From the cell containing the given text, extract its center point as (x, y) coordinate. 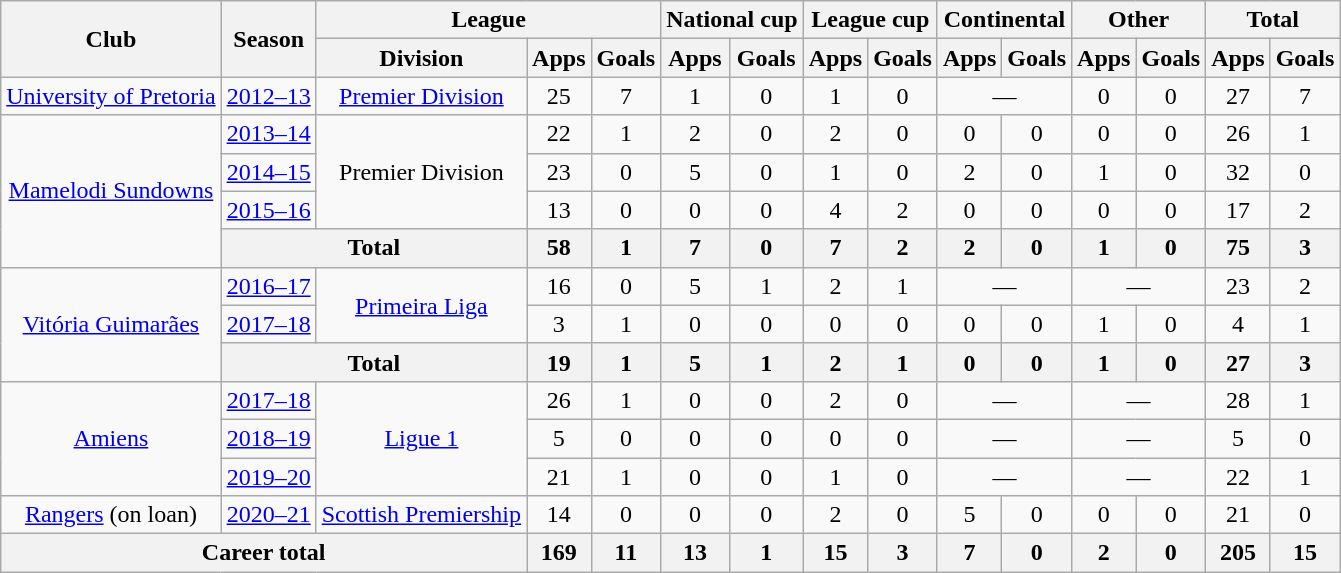
Season (268, 39)
2016–17 (268, 286)
University of Pretoria (111, 96)
2019–20 (268, 477)
205 (1238, 553)
58 (559, 248)
2012–13 (268, 96)
Other (1139, 20)
Continental (1004, 20)
Division (421, 58)
25 (559, 96)
Amiens (111, 438)
Primeira Liga (421, 305)
2015–16 (268, 210)
11 (626, 553)
2020–21 (268, 515)
28 (1238, 400)
2018–19 (268, 438)
17 (1238, 210)
Mamelodi Sundowns (111, 191)
19 (559, 362)
Rangers (on loan) (111, 515)
75 (1238, 248)
Career total (264, 553)
14 (559, 515)
National cup (732, 20)
Club (111, 39)
Ligue 1 (421, 438)
League (488, 20)
Scottish Premiership (421, 515)
32 (1238, 172)
Vitória Guimarães (111, 324)
League cup (870, 20)
169 (559, 553)
16 (559, 286)
2013–14 (268, 134)
2014–15 (268, 172)
